Return the (x, y) coordinate for the center point of the cell that contains the specified text.  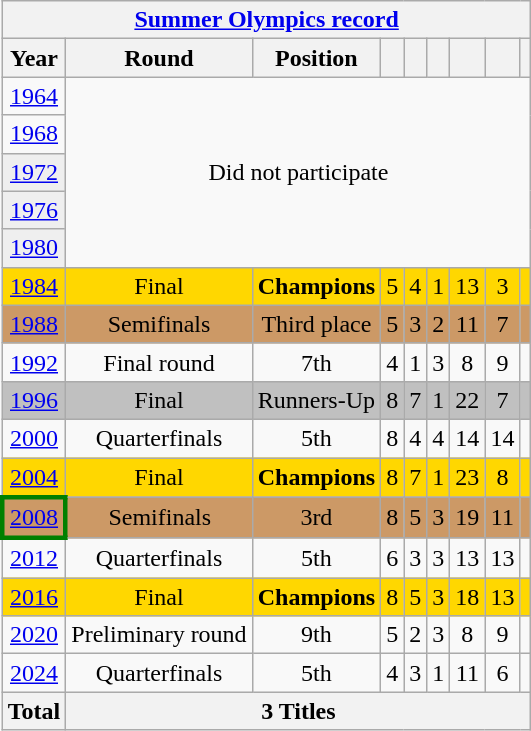
Third place (316, 324)
1964 (34, 96)
2008 (34, 518)
23 (468, 478)
2004 (34, 478)
Year (34, 58)
1988 (34, 324)
9th (316, 635)
2016 (34, 597)
1968 (34, 134)
1992 (34, 362)
7th (316, 362)
2012 (34, 558)
2020 (34, 635)
Runners-Up (316, 400)
Final round (159, 362)
1976 (34, 210)
Summer Olympics record (266, 20)
3 Titles (298, 711)
2000 (34, 438)
2024 (34, 673)
19 (468, 518)
18 (468, 597)
Did not participate (298, 172)
1980 (34, 248)
1984 (34, 286)
Position (316, 58)
22 (468, 400)
1996 (34, 400)
Round (159, 58)
1972 (34, 172)
Total (34, 711)
3rd (316, 518)
Preliminary round (159, 635)
